From the cell containing the given text, extract its center point as [x, y] coordinate. 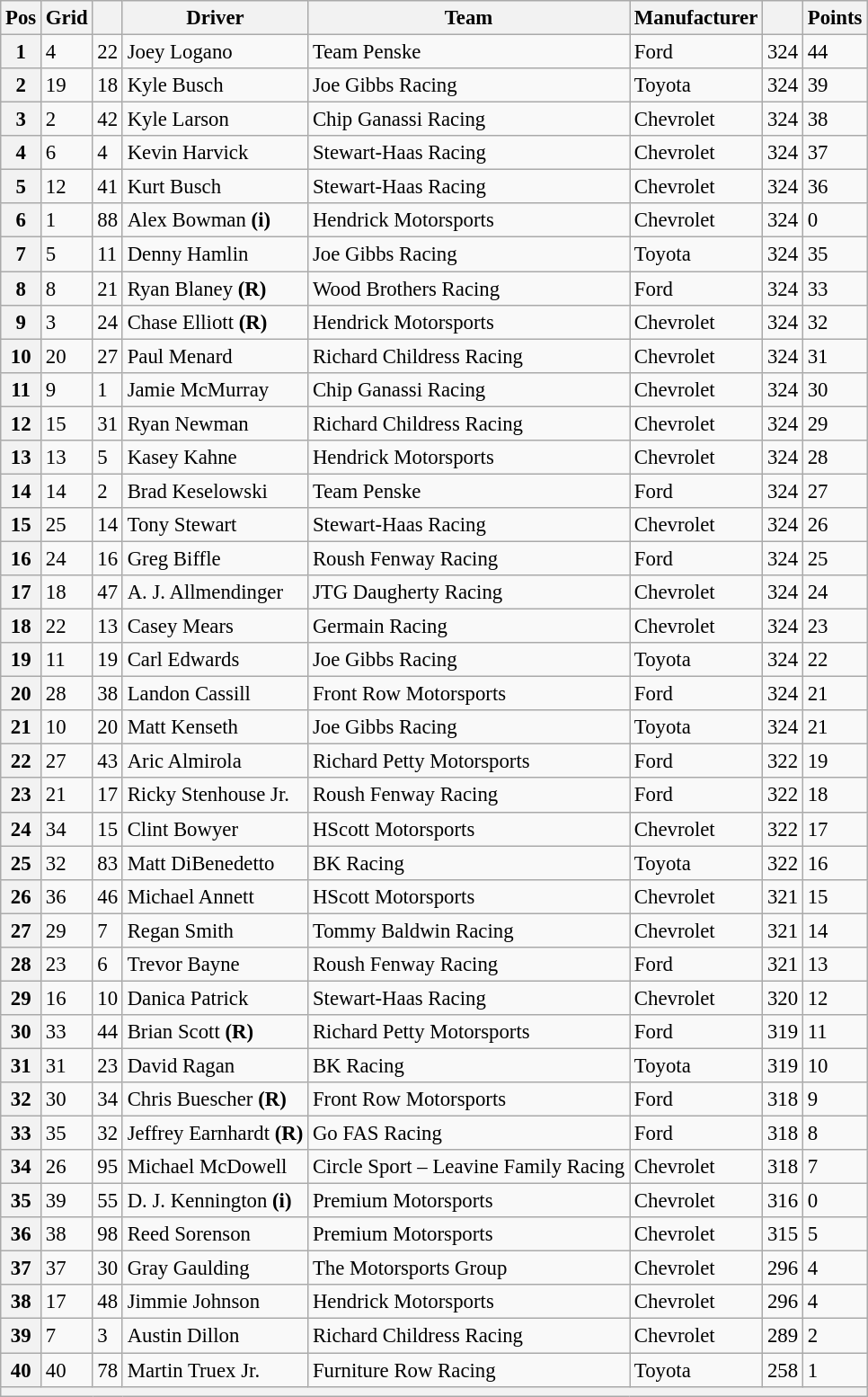
316 [784, 1201]
Grid [66, 18]
Kyle Larson [215, 120]
Paul Menard [215, 356]
Kyle Busch [215, 85]
Joey Logano [215, 52]
Tommy Baldwin Racing [469, 930]
Michael McDowell [215, 1167]
Greg Biffle [215, 558]
78 [108, 1370]
Gray Gaulding [215, 1268]
41 [108, 187]
98 [108, 1234]
Martin Truex Jr. [215, 1370]
55 [108, 1201]
83 [108, 863]
Alex Bowman (i) [215, 220]
46 [108, 896]
Regan Smith [215, 930]
Ryan Blaney (R) [215, 289]
David Ragan [215, 1065]
289 [784, 1336]
95 [108, 1167]
47 [108, 592]
Michael Annett [215, 896]
42 [108, 120]
Points [834, 18]
JTG Daugherty Racing [469, 592]
Go FAS Racing [469, 1134]
320 [784, 998]
Brian Scott (R) [215, 1032]
D. J. Kennington (i) [215, 1201]
Manufacturer [696, 18]
Chase Elliott (R) [215, 322]
Kurt Busch [215, 187]
Chris Buescher (R) [215, 1099]
315 [784, 1234]
Furniture Row Racing [469, 1370]
Germain Racing [469, 627]
258 [784, 1370]
Tony Stewart [215, 525]
Circle Sport – Leavine Family Racing [469, 1167]
Denny Hamlin [215, 254]
Carl Edwards [215, 660]
Wood Brothers Racing [469, 289]
Matt DiBenedetto [215, 863]
Jamie McMurray [215, 389]
Trevor Bayne [215, 965]
Austin Dillon [215, 1336]
Reed Sorenson [215, 1234]
Danica Patrick [215, 998]
Matt Kenseth [215, 727]
Casey Mears [215, 627]
88 [108, 220]
The Motorsports Group [469, 1268]
43 [108, 761]
Landon Cassill [215, 694]
Aric Almirola [215, 761]
Kasey Kahne [215, 458]
48 [108, 1303]
Kevin Harvick [215, 153]
Brad Keselowski [215, 491]
Jimmie Johnson [215, 1303]
Ryan Newman [215, 423]
Pos [22, 18]
Jeffrey Earnhardt (R) [215, 1134]
Team [469, 18]
Clint Bowyer [215, 829]
Driver [215, 18]
Ricky Stenhouse Jr. [215, 796]
A. J. Allmendinger [215, 592]
